Locate the cell with the specified text and output its (x, y) center coordinate. 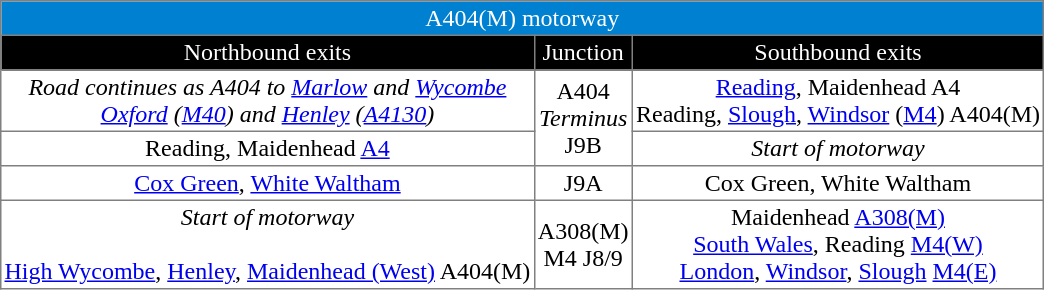
Start of motorway High Wycombe, Henley, Maidenhead (West) A404(M) (268, 244)
J9A (583, 183)
Reading, Maidenhead A4 (268, 148)
Road continues as A404 to Marlow and Wycombe Oxford (M40) and Henley (A4130) (268, 101)
Start of motorway (838, 148)
Reading, Maidenhead A4 Reading, Slough, Windsor (M4) A404(M) (838, 101)
Southbound exits (838, 52)
Junction (583, 52)
Northbound exits (268, 52)
A404 Terminus J9B (583, 118)
A404(M) motorway (522, 18)
A308(M) M4 J8/9 (583, 244)
Maidenhead A308(M)South Wales, Reading M4(W) London, Windsor, Slough M4(E) (838, 244)
